Return the (x, y) coordinate for the center point of the cell that contains the specified text.  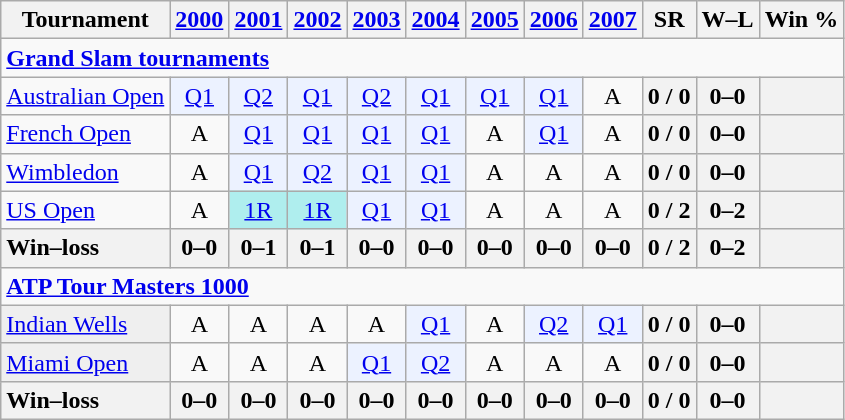
W–L (728, 20)
Indian Wells (86, 324)
2005 (494, 20)
2001 (258, 20)
Win % (802, 20)
US Open (86, 210)
2002 (318, 20)
2007 (612, 20)
2004 (436, 20)
2000 (200, 20)
Miami Open (86, 362)
Grand Slam tournaments (422, 58)
Tournament (86, 20)
French Open (86, 134)
2006 (554, 20)
ATP Tour Masters 1000 (422, 286)
Wimbledon (86, 172)
2003 (376, 20)
SR (669, 20)
Australian Open (86, 96)
